Locate the cell with the specified text and output its [X, Y] center coordinate. 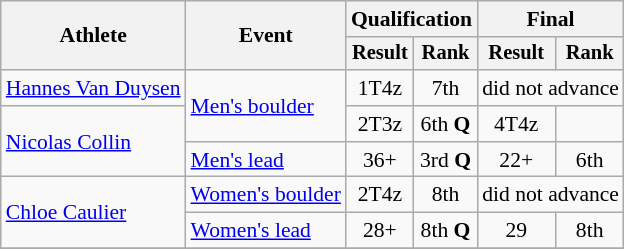
28+ [380, 231]
6th [590, 160]
Athlete [94, 36]
29 [516, 231]
Qualification [412, 19]
Hannes Van Duysen [94, 88]
3rd Q [446, 160]
22+ [516, 160]
36+ [380, 160]
Women's lead [266, 231]
7th [446, 88]
4T4z [516, 124]
Final [550, 19]
Men's boulder [266, 106]
Event [266, 36]
Women's boulder [266, 195]
Chloe Caulier [94, 212]
2T4z [380, 195]
8th Q [446, 231]
1T4z [380, 88]
6th Q [446, 124]
2T3z [380, 124]
Men's lead [266, 160]
Nicolas Collin [94, 142]
